Return (X, Y) of the center of cell containing provided text 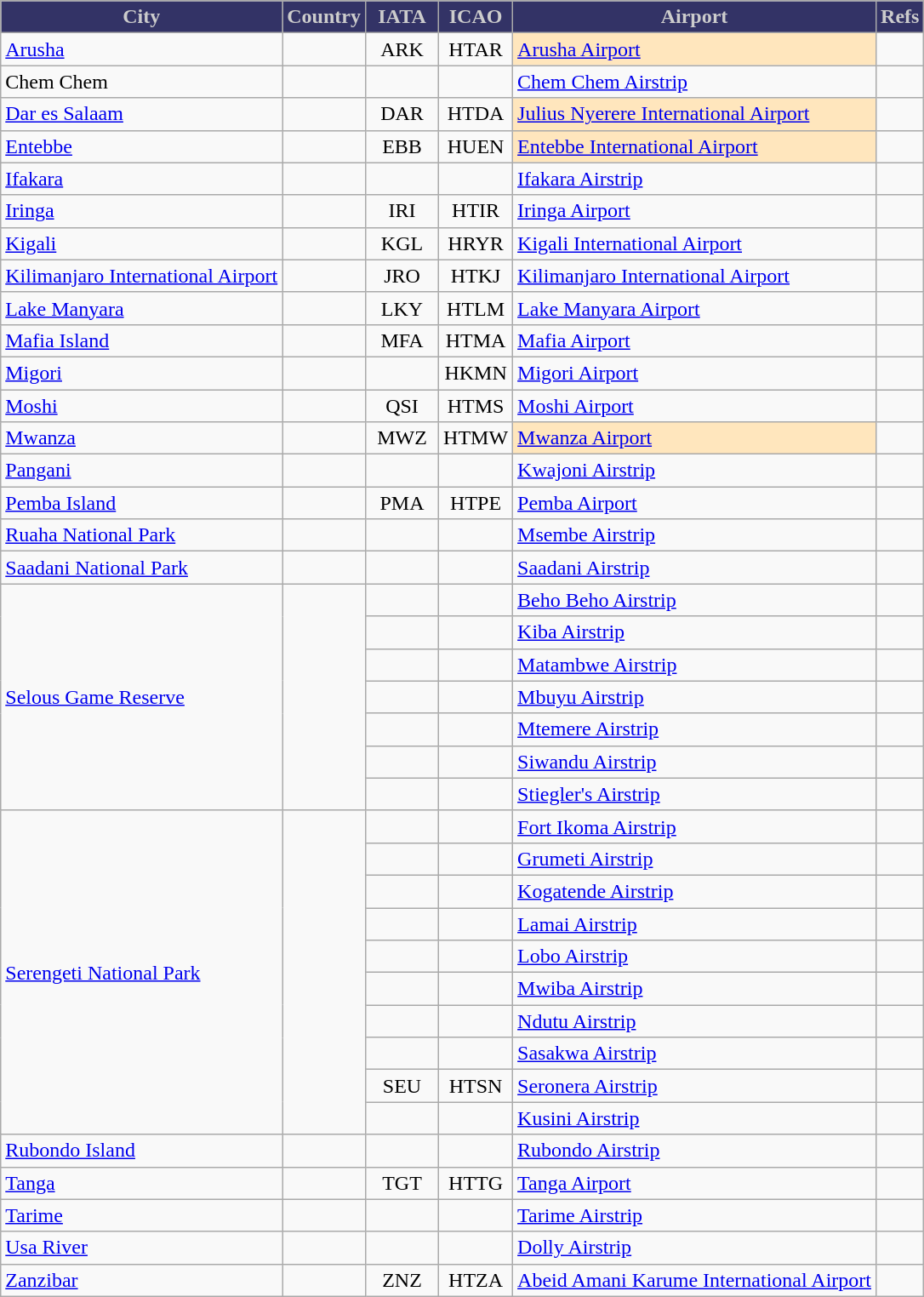
Ifakara Airstrip (694, 179)
Lobo Airstrip (694, 957)
HTAR (476, 49)
Rubondo Airstrip (694, 1151)
IRI (402, 211)
HTKJ (476, 276)
Kogatende Airstrip (694, 891)
Zanzibar (141, 1280)
HTMW (476, 438)
Iringa Airport (694, 211)
Pemba Island (141, 503)
Siwandu Airstrip (694, 762)
Arusha (141, 49)
Beho Beho Airstrip (694, 600)
Chem Chem (141, 82)
SEU (402, 1086)
Kigali International Airport (694, 243)
Julius Nyerere International Airport (694, 114)
Grumeti Airstrip (694, 859)
Kiba Airstrip (694, 632)
Migori Airport (694, 373)
Mwanza Airport (694, 438)
City (141, 17)
Kwajoni Airstrip (694, 471)
Lake Manyara (141, 308)
Mtemere Airstrip (694, 729)
IATA (402, 17)
Ndutu Airstrip (694, 1021)
Mwanza (141, 438)
ICAO (476, 17)
Serengeti National Park (141, 972)
Msembe Airstrip (694, 535)
Moshi Airport (694, 406)
TGT (402, 1183)
Tanga (141, 1183)
Dolly Airstrip (694, 1248)
Abeid Amani Karume International Airport (694, 1280)
HTTG (476, 1183)
Stiegler's Airstrip (694, 794)
MFA (402, 340)
Saadani Airstrip (694, 568)
Selous Game Reserve (141, 697)
ZNZ (402, 1280)
Mafia Island (141, 340)
HUEN (476, 146)
Saadani National Park (141, 568)
HTLM (476, 308)
QSI (402, 406)
KGL (402, 243)
Airport (694, 17)
Kusini Airstrip (694, 1118)
Moshi (141, 406)
Ifakara (141, 179)
Chem Chem Airstrip (694, 82)
Ruaha National Park (141, 535)
Fort Ikoma Airstrip (694, 826)
HTDA (476, 114)
PMA (402, 503)
Mbuyu Airstrip (694, 697)
Mwiba Airstrip (694, 989)
HTZA (476, 1280)
Lake Manyara Airport (694, 308)
Kigali (141, 243)
Dar es Salaam (141, 114)
Pangani (141, 471)
MWZ (402, 438)
Migori (141, 373)
Lamai Airstrip (694, 923)
LKY (402, 308)
Tanga Airport (694, 1183)
ARK (402, 49)
Mafia Airport (694, 340)
EBB (402, 146)
HTIR (476, 211)
HTPE (476, 503)
HTMS (476, 406)
Rubondo Island (141, 1151)
Tarime Airstrip (694, 1215)
Iringa (141, 211)
Matambwe Airstrip (694, 665)
Usa River (141, 1248)
Seronera Airstrip (694, 1086)
JRO (402, 276)
HKMN (476, 373)
Sasakwa Airstrip (694, 1054)
DAR (402, 114)
HTSN (476, 1086)
Arusha Airport (694, 49)
Entebbe International Airport (694, 146)
Refs (900, 17)
Pemba Airport (694, 503)
Country (324, 17)
Tarime (141, 1215)
HTMA (476, 340)
Entebbe (141, 146)
HRYR (476, 243)
